Return the (X, Y) coordinate for the center point of the cell that contains the specified text.  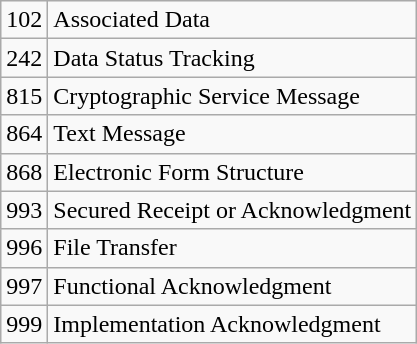
Data Status Tracking (232, 58)
Cryptographic Service Message (232, 96)
815 (24, 96)
868 (24, 172)
997 (24, 286)
File Transfer (232, 248)
102 (24, 20)
Text Message (232, 134)
Electronic Form Structure (232, 172)
Secured Receipt or Acknowledgment (232, 210)
Functional Acknowledgment (232, 286)
996 (24, 248)
Implementation Acknowledgment (232, 324)
Associated Data (232, 20)
242 (24, 58)
864 (24, 134)
999 (24, 324)
993 (24, 210)
